Return the (x, y) coordinate for the center point of the cell that contains the specified text.  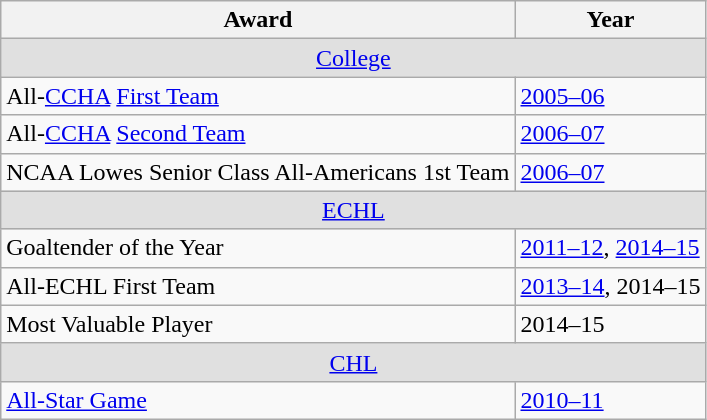
ECHL (354, 210)
2013–14, 2014–15 (610, 286)
Year (610, 20)
CHL (354, 362)
2010–11 (610, 400)
2014–15 (610, 324)
Award (258, 20)
2011–12, 2014–15 (610, 248)
All-Star Game (258, 400)
Goaltender of the Year (258, 248)
2005–06 (610, 96)
All-CCHA First Team (258, 96)
All-CCHA Second Team (258, 134)
NCAA Lowes Senior Class All-Americans 1st Team (258, 172)
Most Valuable Player (258, 324)
All-ECHL First Team (258, 286)
College (354, 58)
